Extract the (X, Y) coordinate from the center of the cell holding the provided text.  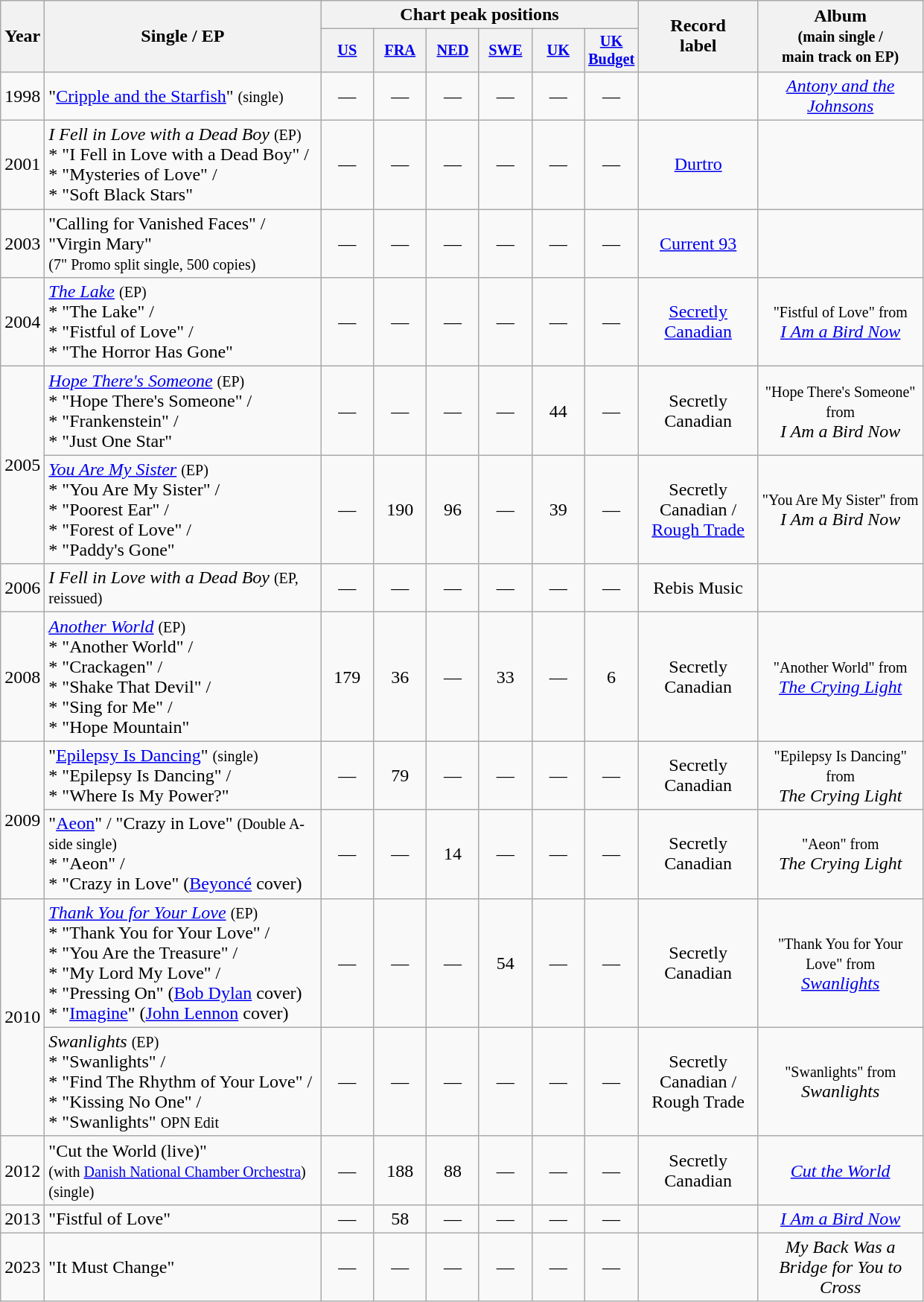
Swanlights (EP) * "Swanlights" / * "Find The Rhythm of Your Love" / * "Kissing No One" / * "Swanlights" OPN Edit (183, 1082)
"Aeon" from The Crying Light (840, 854)
88 (453, 1170)
188 (401, 1170)
"Aeon" / "Crazy in Love" (Double A-side single) * "Aeon" / * "Crazy in Love" (Beyoncé cover) (183, 854)
"Swanlights" from Swanlights (840, 1082)
"Epilepsy Is Dancing" from The Crying Light (840, 775)
NED (453, 51)
Hope There's Someone (EP) * "Hope There's Someone" / * "Frankenstein" / * "Just One Star" (183, 411)
39 (558, 509)
Current 93 (698, 244)
2004 (22, 322)
UK (558, 51)
You Are My Sister (EP) * "You Are My Sister" / * "Poorest Ear" / * "Forest of Love" / * "Paddy's Gone" (183, 509)
36 (401, 676)
I Fell in Love with a Dead Boy (EP) * "I Fell in Love with a Dead Boy" / * "Mysteries of Love" / * "Soft Black Stars" (183, 165)
FRA (401, 51)
"Calling for Vanished Faces" / "Virgin Mary" (7" Promo split single, 500 copies) (183, 244)
44 (558, 411)
"Hope There's Someone" from I Am a Bird Now (840, 411)
"Cripple and the Starfish" (single) (183, 95)
Chart peak positions (479, 15)
The Lake (EP) * "The Lake" / * "Fistful of Love" / * "The Horror Has Gone" (183, 322)
2001 (22, 165)
2005 (22, 465)
190 (401, 509)
14 (453, 854)
SWE (505, 51)
I Am a Bird Now (840, 1219)
Cut the World (840, 1170)
33 (505, 676)
2010 (22, 1017)
I Fell in Love with a Dead Boy (EP, reissued) (183, 588)
My Back Was a Bridge for You to Cross (840, 1267)
1998 (22, 95)
"You Are My Sister" from I Am a Bird Now (840, 509)
"Another World" from The Crying Light (840, 676)
UK Budget (611, 51)
96 (453, 509)
"Fistful of Love" from I Am a Bird Now (840, 322)
2009 (22, 819)
Antony and the Johnsons (840, 95)
"It Must Change" (183, 1267)
6 (611, 676)
2003 (22, 244)
54 (505, 962)
2012 (22, 1170)
Year (22, 36)
Recordlabel (698, 36)
Single / EP (183, 36)
US (347, 51)
"Thank You for Your Love" from Swanlights (840, 962)
2006 (22, 588)
58 (401, 1219)
Album(main single / main track on EP) (840, 36)
"Cut the World (live)" (with Danish National Chamber Orchestra) (single) (183, 1170)
179 (347, 676)
Durtro (698, 165)
Rebis Music (698, 588)
2008 (22, 676)
"Fistful of Love" (183, 1219)
"Epilepsy Is Dancing" (single) * "Epilepsy Is Dancing" / * "Where Is My Power?" (183, 775)
79 (401, 775)
2023 (22, 1267)
Another World (EP) * "Another World" / * "Crackagen" / * "Shake That Devil" / * "Sing for Me" / * "Hope Mountain" (183, 676)
2013 (22, 1219)
